Detect which cell encompasses the target text, then output its (x, y) center coordinate. 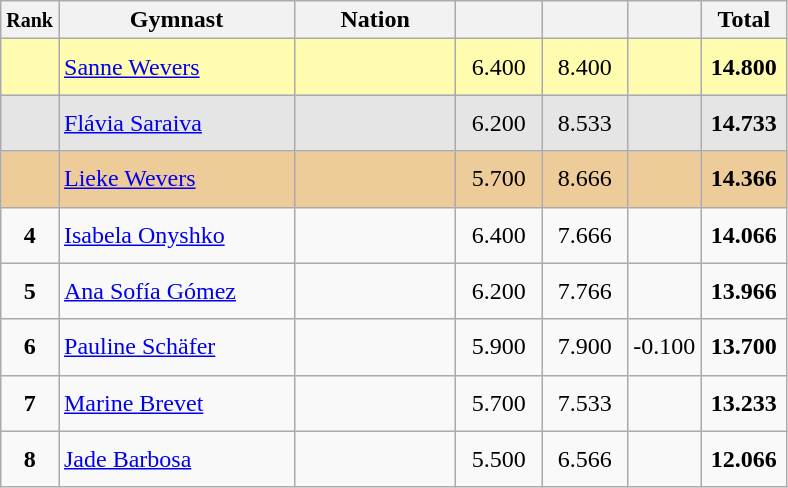
13.700 (744, 347)
7.666 (585, 235)
Isabela Onyshko (176, 235)
5.900 (499, 347)
14.733 (744, 123)
Pauline Schäfer (176, 347)
6.566 (585, 459)
Nation (376, 20)
Ana Sofía Gómez (176, 291)
-0.100 (664, 347)
8.400 (585, 67)
12.066 (744, 459)
14.066 (744, 235)
Gymnast (176, 20)
7.766 (585, 291)
Marine Brevet (176, 403)
14.366 (744, 179)
13.966 (744, 291)
7.900 (585, 347)
8 (30, 459)
14.800 (744, 67)
Lieke Wevers (176, 179)
Flávia Saraiva (176, 123)
5 (30, 291)
6 (30, 347)
7.533 (585, 403)
4 (30, 235)
13.233 (744, 403)
7 (30, 403)
Total (744, 20)
8.666 (585, 179)
Jade Barbosa (176, 459)
8.533 (585, 123)
5.500 (499, 459)
Sanne Wevers (176, 67)
Rank (30, 20)
